Provide the [x, y] coordinate of the cell's center where the given text is located.  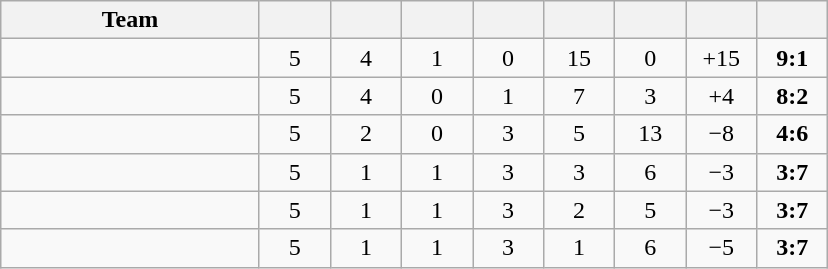
9:1 [792, 58]
7 [580, 96]
15 [580, 58]
−5 [722, 248]
8:2 [792, 96]
4:6 [792, 134]
13 [650, 134]
+15 [722, 58]
Team [130, 20]
+4 [722, 96]
−8 [722, 134]
